Identify which cell holds the provided text, then report its (x, y) central coordinate. 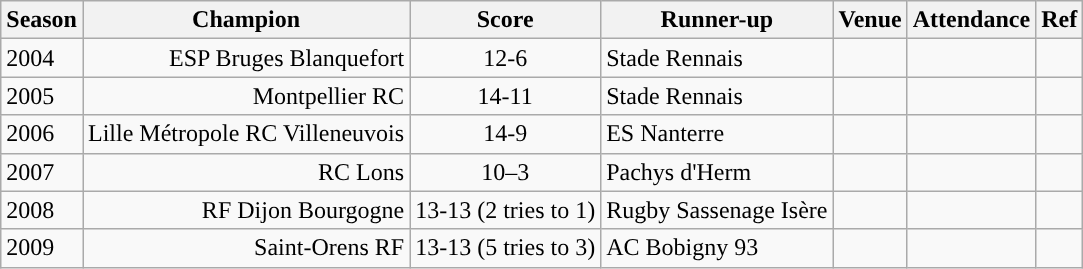
12-6 (506, 58)
2004 (42, 58)
Ref (1060, 20)
AC Bobigny 93 (717, 248)
ESP Bruges Blanquefort (246, 58)
RF Dijon Bourgogne (246, 210)
Rugby Sassenage Isère (717, 210)
2005 (42, 96)
Lille Métropole RC Villeneuvois (246, 134)
Pachys d'Herm (717, 172)
13-13 (2 tries to 1) (506, 210)
14-11 (506, 96)
13-13 (5 tries to 3) (506, 248)
Attendance (971, 20)
Montpellier RC (246, 96)
Champion (246, 20)
2008 (42, 210)
RC Lons (246, 172)
Venue (870, 20)
Runner-up (717, 20)
2006 (42, 134)
Season (42, 20)
Score (506, 20)
2009 (42, 248)
Saint-Orens RF (246, 248)
10–3 (506, 172)
ES Nanterre (717, 134)
2007 (42, 172)
14-9 (506, 134)
